Find where the given text appears and provide that cell's center as (X, Y) coordinate. 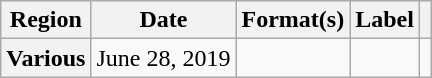
Format(s) (293, 20)
Date (164, 20)
June 28, 2019 (164, 58)
Label (385, 20)
Region (46, 20)
Various (46, 58)
